Search for the cell housing the specified text and yield its (X, Y) center coordinate. 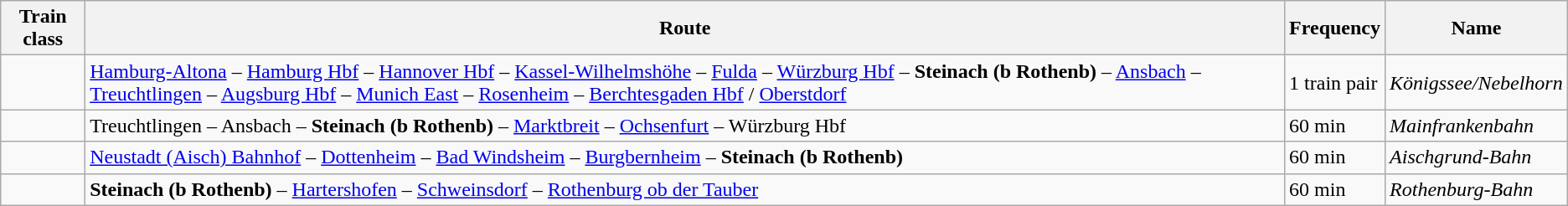
Treuchtlingen – Ansbach – Steinach (b Rothenb) – Marktbreit – Ochsenfurt – Würzburg Hbf (685, 126)
Königssee/Nebelhorn (1477, 82)
Mainfrankenbahn (1477, 126)
Name (1477, 28)
Rothenburg-Bahn (1477, 189)
Train class (44, 28)
Steinach (b Rothenb) – Hartershofen – Schweinsdorf – Rothenburg ob der Tauber (685, 189)
Route (685, 28)
Neustadt (Aisch) Bahnhof – Dottenheim – Bad Windsheim – Burgbernheim – Steinach (b Rothenb) (685, 157)
Frequency (1335, 28)
Aischgrund-Bahn (1477, 157)
1 train pair (1335, 82)
